Pinpoint the cell where the given text exists, returning its [X, Y] midpoint coordinate. 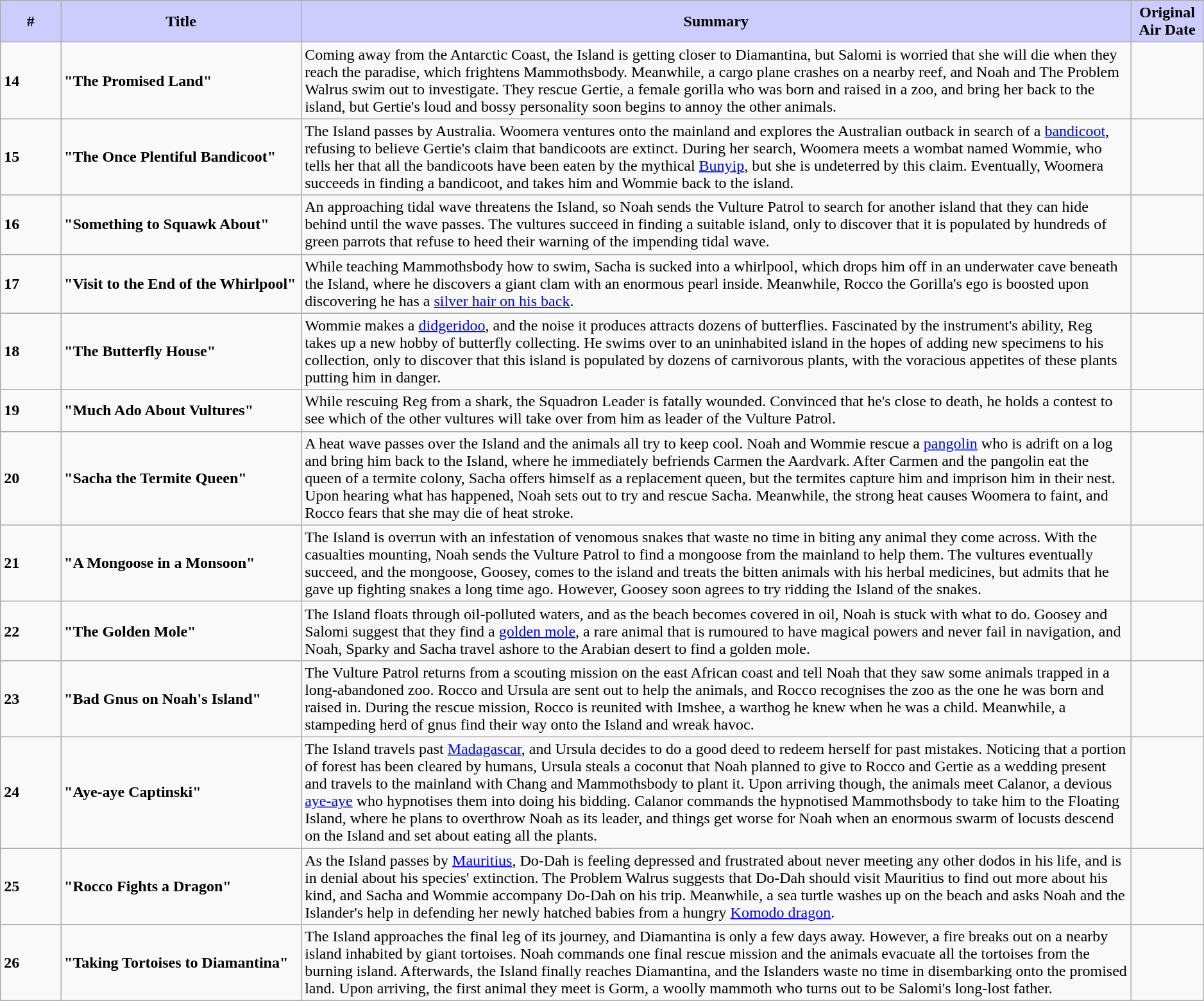
22 [31, 631]
"Taking Tortoises to Diamantina" [181, 963]
"The Golden Mole" [181, 631]
"A Mongoose in a Monsoon" [181, 563]
26 [31, 963]
16 [31, 225]
14 [31, 81]
17 [31, 284]
21 [31, 563]
Summary [716, 22]
25 [31, 887]
24 [31, 792]
18 [31, 352]
"Aye-aye Captinski" [181, 792]
"Visit to the End of the Whirlpool" [181, 284]
"The Once Plentiful Bandicoot" [181, 157]
"Bad Gnus on Noah's Island" [181, 698]
15 [31, 157]
"The Butterfly House" [181, 352]
"Much Ado About Vultures" [181, 411]
Original Air Date [1167, 22]
"Something to Squawk About" [181, 225]
# [31, 22]
"Rocco Fights a Dragon" [181, 887]
20 [31, 478]
"The Promised Land" [181, 81]
Title [181, 22]
"Sacha the Termite Queen" [181, 478]
19 [31, 411]
23 [31, 698]
